Return [X, Y] of the center of cell containing provided text 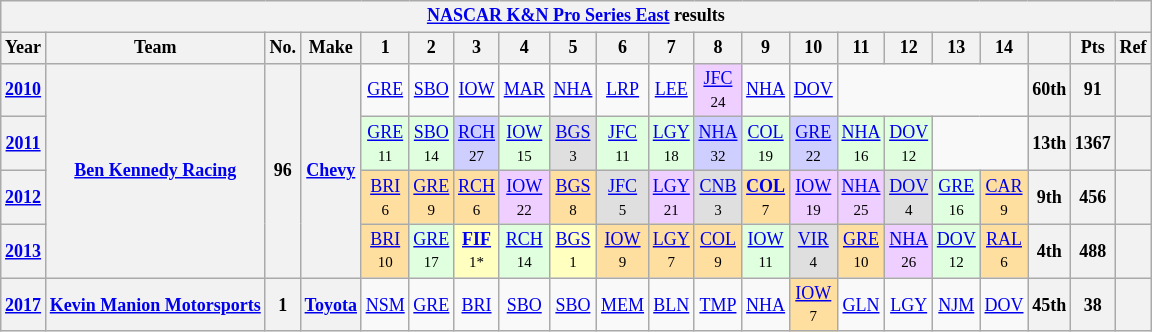
4 [524, 48]
RCH6 [477, 197]
NASCAR K&N Pro Series East results [576, 16]
11 [861, 48]
JFC5 [623, 197]
Pts [1094, 48]
LEE [671, 90]
BGS1 [573, 251]
COL9 [718, 251]
3 [477, 48]
TMP [718, 305]
IOW [477, 90]
Year [24, 48]
Ref [1133, 48]
2 [432, 48]
2010 [24, 90]
NJM [956, 305]
No. [282, 48]
14 [1004, 48]
GRE9 [432, 197]
96 [282, 170]
2013 [24, 251]
Chevy [330, 170]
BLN [671, 305]
SBO14 [432, 144]
GRE22 [813, 144]
13 [956, 48]
RCH27 [477, 144]
10 [813, 48]
LGY21 [671, 197]
GRE10 [861, 251]
CNB3 [718, 197]
8 [718, 48]
IOW7 [813, 305]
MEM [623, 305]
38 [1094, 305]
CAR9 [1004, 197]
Toyota [330, 305]
VIR4 [813, 251]
LGY7 [671, 251]
BRI [477, 305]
1367 [1094, 144]
Team [155, 48]
91 [1094, 90]
JFC24 [718, 90]
Ben Kennedy Racing [155, 170]
NHA32 [718, 144]
RCH14 [524, 251]
BGS8 [573, 197]
GRE11 [385, 144]
GRE17 [432, 251]
NSM [385, 305]
LGY18 [671, 144]
13th [1050, 144]
LRP [623, 90]
LGY [909, 305]
5 [573, 48]
45th [1050, 305]
NHA26 [909, 251]
60th [1050, 90]
IOW15 [524, 144]
COL19 [766, 144]
COL7 [766, 197]
IOW19 [813, 197]
MAR [524, 90]
2011 [24, 144]
IOW11 [766, 251]
FIF1* [477, 251]
2012 [24, 197]
IOW22 [524, 197]
DOV4 [909, 197]
RAL6 [1004, 251]
GLN [861, 305]
9 [766, 48]
BGS3 [573, 144]
BRI6 [385, 197]
488 [1094, 251]
12 [909, 48]
2017 [24, 305]
JFC11 [623, 144]
Kevin Manion Motorsports [155, 305]
9th [1050, 197]
BRI10 [385, 251]
NHA25 [861, 197]
4th [1050, 251]
Make [330, 48]
GRE16 [956, 197]
NHA16 [861, 144]
456 [1094, 197]
6 [623, 48]
IOW9 [623, 251]
7 [671, 48]
